Capture the cell that displays the provided text and extract its (X, Y) central coordinate. 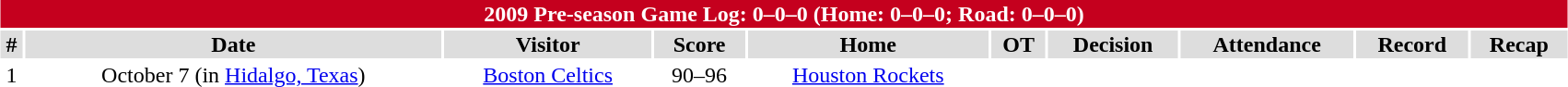
Attendance (1267, 44)
# (11, 44)
Date (233, 44)
Visitor (547, 44)
Decision (1113, 44)
Home (868, 44)
2009 Pre-season Game Log: 0–0–0 (Home: 0–0–0; Road: 0–0–0) (784, 14)
Record (1411, 44)
Score (699, 44)
Recap (1518, 44)
OT (1019, 44)
